Return the (x, y) coordinate for the center point of the cell that contains the specified text.  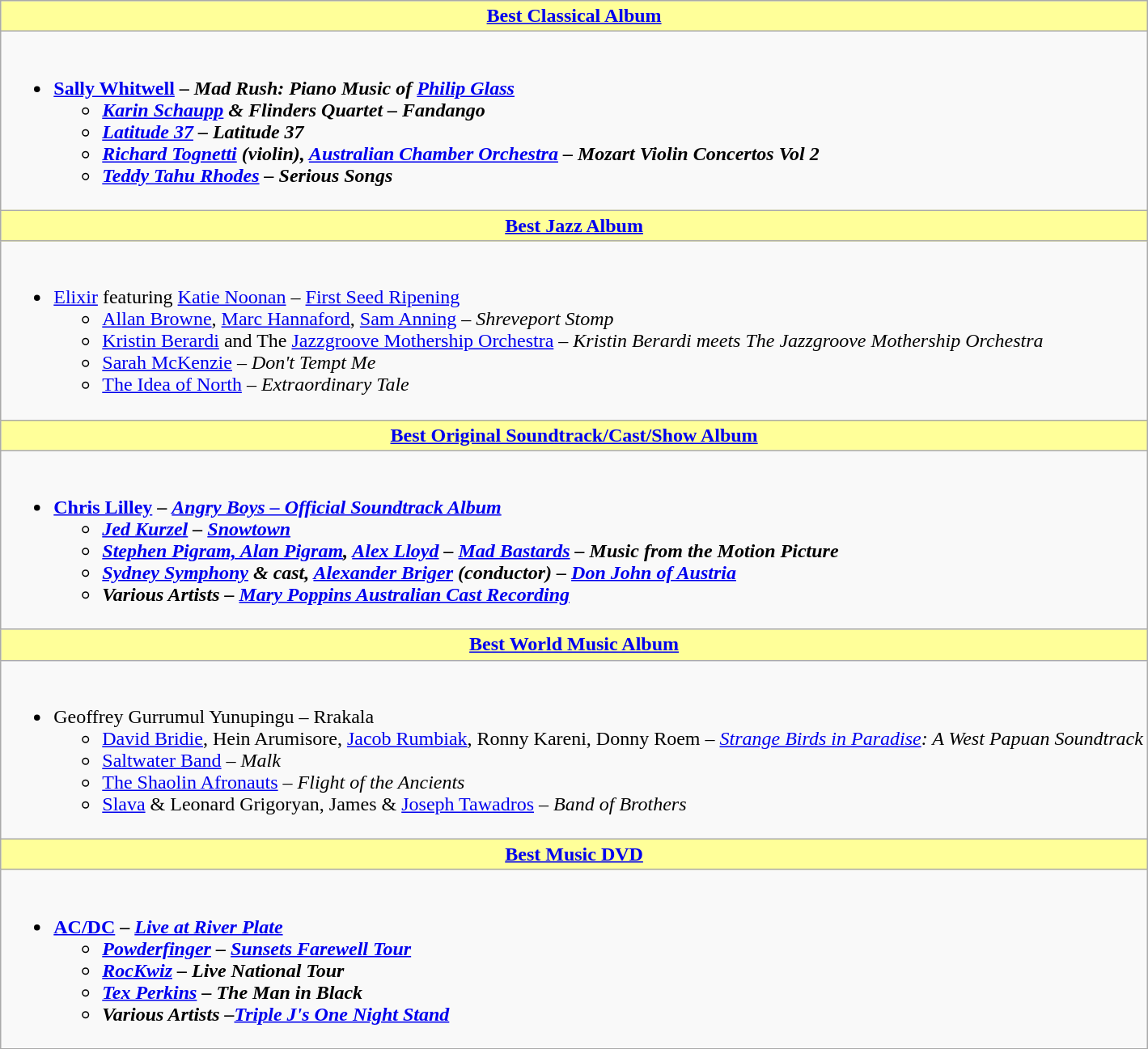
Best World Music Album (574, 645)
Best Music DVD (574, 854)
Best Original Soundtrack/Cast/Show Album (574, 435)
Best Jazz Album (574, 226)
Best Classical Album (574, 16)
